For the text-containing cell, return its midpoint in [X, Y] coordinate format. 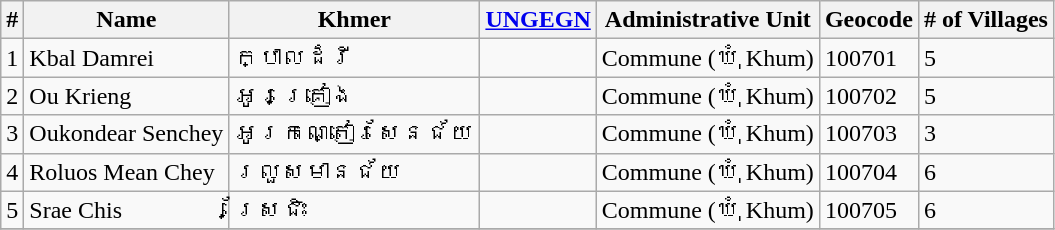
100704 [868, 172]
4 [12, 172]
ស្រែជិះ [354, 210]
100701 [868, 58]
UNGEGN [538, 20]
# [12, 20]
អូរគ្រៀង [354, 96]
រលួសមានជ័យ [354, 172]
Oukondear Senchey [126, 134]
Geocode [868, 20]
អូរកណ្តៀរសែនជ័យ [354, 134]
Kbal Damrei [126, 58]
Name [126, 20]
# of Villages [986, 20]
100705 [868, 210]
100703 [868, 134]
2 [12, 96]
Administrative Unit [708, 20]
Khmer [354, 20]
1 [12, 58]
Srae Chis [126, 210]
ក្បាលដំរី [354, 58]
100702 [868, 96]
Roluos Mean Chey [126, 172]
Ou Krieng [126, 96]
